Scan for the cell matching the given text and deliver its [x, y] coordinate at center. 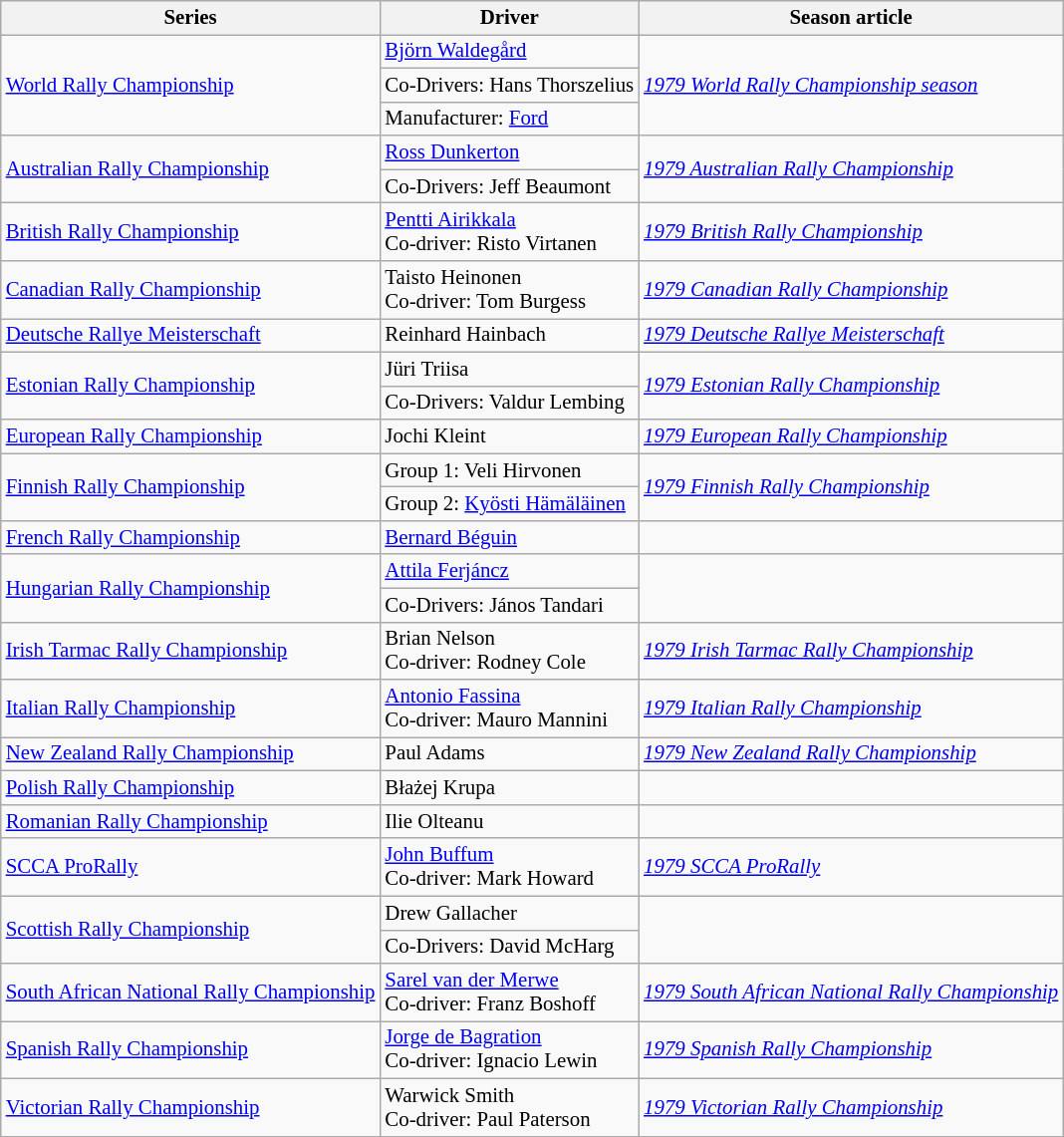
Co-Drivers: János Tandari [509, 605]
Ilie Olteanu [509, 821]
Jüri Triisa [509, 369]
1979 Canadian Rally Championship [851, 290]
Co-Drivers: Hans Thorszelius [509, 85]
Antonio FassinaCo-driver: Mauro Mannini [509, 709]
Group 2: Kyösti Hämäläinen [509, 504]
Drew Gallacher [509, 913]
1979 Irish Tarmac Rally Championship [851, 651]
1979 Italian Rally Championship [851, 709]
Brian NelsonCo-driver: Rodney Cole [509, 651]
1979 Australian Rally Championship [851, 169]
1979 SCCA ProRally [851, 867]
Deutsche Rallye Meisterschaft [191, 335]
Taisto HeinonenCo-driver: Tom Burgess [509, 290]
1979 South African National Rally Championship [851, 993]
Co-Drivers: Jeff Beaumont [509, 186]
Co-Drivers: David McHarg [509, 947]
1979 Estonian Rally Championship [851, 386]
French Rally Championship [191, 537]
Irish Tarmac Rally Championship [191, 651]
British Rally Championship [191, 232]
Series [191, 18]
Błażej Krupa [509, 788]
1979 European Rally Championship [851, 436]
1979 British Rally Championship [851, 232]
SCCA ProRally [191, 867]
Co-Drivers: Valdur Lembing [509, 403]
Jochi Kleint [509, 436]
Finnish Rally Championship [191, 487]
Group 1: Veli Hirvonen [509, 470]
Hungarian Rally Championship [191, 588]
Attila Ferjáncz [509, 571]
1979 Spanish Rally Championship [851, 1050]
Scottish Rally Championship [191, 930]
Ross Dunkerton [509, 152]
Driver [509, 18]
New Zealand Rally Championship [191, 754]
1979 Finnish Rally Championship [851, 487]
Polish Rally Championship [191, 788]
1979 World Rally Championship season [851, 85]
Manufacturer: Ford [509, 119]
Reinhard Hainbach [509, 335]
Spanish Rally Championship [191, 1050]
Jorge de BagrationCo-driver: Ignacio Lewin [509, 1050]
Victorian Rally Championship [191, 1107]
Italian Rally Championship [191, 709]
Estonian Rally Championship [191, 386]
Bernard Béguin [509, 537]
1979 Deutsche Rallye Meisterschaft [851, 335]
European Rally Championship [191, 436]
John BuffumCo-driver: Mark Howard [509, 867]
Season article [851, 18]
Warwick SmithCo-driver: Paul Paterson [509, 1107]
Canadian Rally Championship [191, 290]
Sarel van der MerweCo-driver: Franz Boshoff [509, 993]
Romanian Rally Championship [191, 821]
1979 Victorian Rally Championship [851, 1107]
Björn Waldegård [509, 51]
Paul Adams [509, 754]
South African National Rally Championship [191, 993]
World Rally Championship [191, 85]
Pentti AirikkalaCo-driver: Risto Virtanen [509, 232]
Australian Rally Championship [191, 169]
1979 New Zealand Rally Championship [851, 754]
